Pinpoint the cell where the given text exists, returning its [x, y] midpoint coordinate. 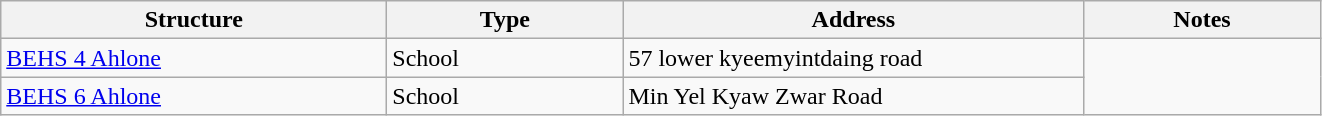
Address [854, 20]
Type [505, 20]
Structure [194, 20]
BEHS 4 Ahlone [194, 58]
BEHS 6 Ahlone [194, 96]
Notes [1202, 20]
57 lower kyeemyintdaing road [854, 58]
Min Yel Kyaw Zwar Road [854, 96]
